Extract the (x, y) coordinate from the center of the cell holding the provided text.  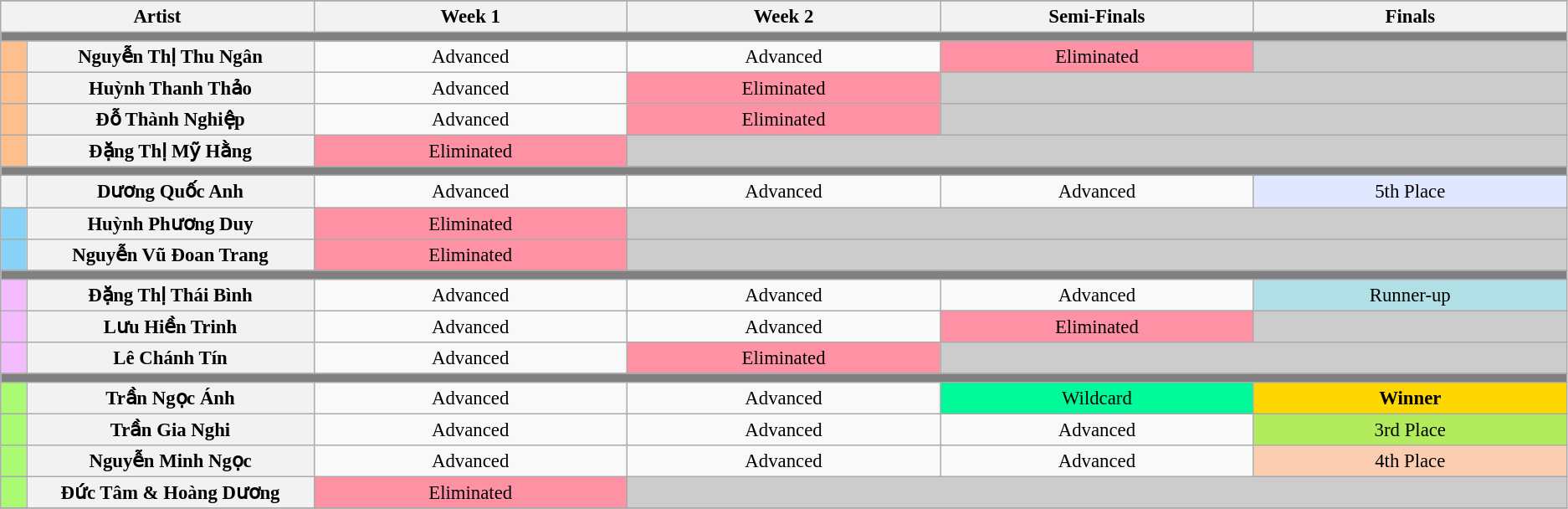
Huỳnh Phương Duy (171, 224)
Artist (157, 17)
Dương Quốc Anh (171, 192)
Nguyễn Minh Ngọc (171, 461)
Runner-up (1410, 295)
Finals (1410, 17)
5th Place (1410, 192)
Week 1 (470, 17)
Đặng Thị Thái Bình (171, 295)
Đức Tâm & Hoàng Dương (171, 493)
Nguyễn Vũ Đoan Trang (171, 254)
Lê Chánh Tín (171, 358)
Nguyễn Thị Thu Ngân (171, 57)
Huỳnh Thanh Thảo (171, 89)
Đặng Thị Mỹ Hằng (171, 152)
Wildcard (1097, 398)
Đỗ Thành Nghiệp (171, 120)
Trần Gia Nghi (171, 429)
Semi-Finals (1097, 17)
Trần Ngọc Ánh (171, 398)
Winner (1410, 398)
3rd Place (1410, 429)
Lưu Hiền Trinh (171, 326)
4th Place (1410, 461)
Week 2 (783, 17)
